Determine the [x, y] coordinate at the center of the cell enclosing the given text.  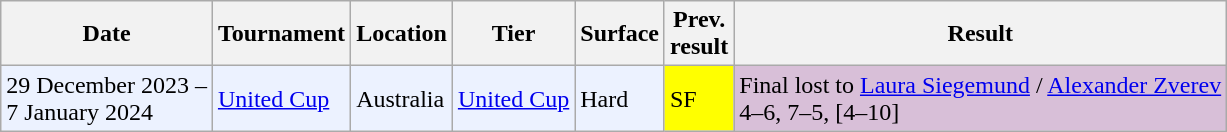
Tournament [281, 34]
Australia [402, 98]
Result [980, 34]
Prev.result [698, 34]
Final lost to Laura Siegemund / Alexander Zverev4–6, 7–5, [4–10] [980, 98]
Tier [513, 34]
Date [107, 34]
29 December 2023 –7 January 2024 [107, 98]
Surface [620, 34]
SF [698, 98]
Location [402, 34]
Hard [620, 98]
